Output the [x, y] coordinate of the center of the cell containing the given text.  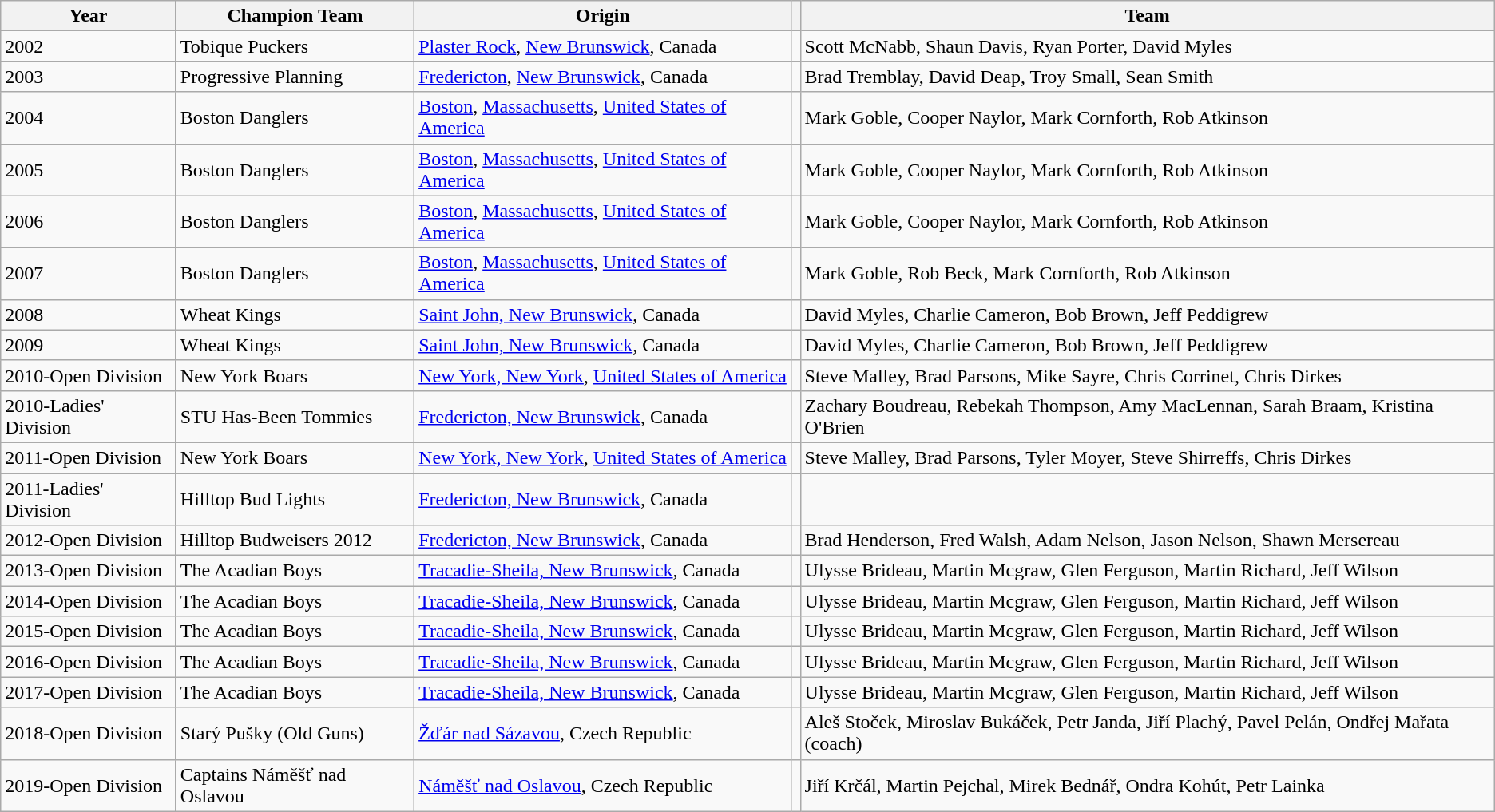
Progressive Planning [295, 77]
2019-Open Division [89, 786]
2012-Open Division [89, 541]
STU Has-Been Tommies [295, 417]
Starý Pušky (Old Guns) [295, 733]
2006 [89, 222]
2008 [89, 315]
Team [1147, 16]
2003 [89, 77]
2013-Open Division [89, 571]
Champion Team [295, 16]
2017-Open Division [89, 692]
Scott McNabb, Shaun Davis, Ryan Porter, David Myles [1147, 46]
Hilltop Budweisers 2012 [295, 541]
2010-Open Division [89, 375]
2009 [89, 345]
Plaster Rock, New Brunswick, Canada [603, 46]
2004 [89, 118]
2016-Open Division [89, 662]
Zachary Boudreau, Rebekah Thompson, Amy MacLennan, Sarah Braam, Kristina O'Brien [1147, 417]
Brad Tremblay, David Deap, Troy Small, Sean Smith [1147, 77]
2007 [89, 273]
Tobique Puckers [295, 46]
Steve Malley, Brad Parsons, Mike Sayre, Chris Corrinet, Chris Dirkes [1147, 375]
2018-Open Division [89, 733]
2011-Ladies' Division [89, 498]
Žďár nad Sázavou, Czech Republic [603, 733]
Year [89, 16]
Brad Henderson, Fred Walsh, Adam Nelson, Jason Nelson, Shawn Mersereau [1147, 541]
Jiří Krčál, Martin Pejchal, Mirek Bednář, Ondra Kohút, Petr Lainka [1147, 786]
Náměšť nad Oslavou, Czech Republic [603, 786]
2005 [89, 169]
Captains Náměšť nad Oslavou [295, 786]
Hilltop Bud Lights [295, 498]
Origin [603, 16]
2014-Open Division [89, 601]
2002 [89, 46]
Steve Malley, Brad Parsons, Tyler Moyer, Steve Shirreffs, Chris Dirkes [1147, 457]
Mark Goble, Rob Beck, Mark Cornforth, Rob Atkinson [1147, 273]
2015-Open Division [89, 632]
2010-Ladies' Division [89, 417]
2011-Open Division [89, 457]
Aleš Stoček, Miroslav Bukáček, Petr Janda, Jiří Plachý, Pavel Pelán, Ondřej Mařata (coach) [1147, 733]
